Capture the cell that displays the provided text and extract its (X, Y) central coordinate. 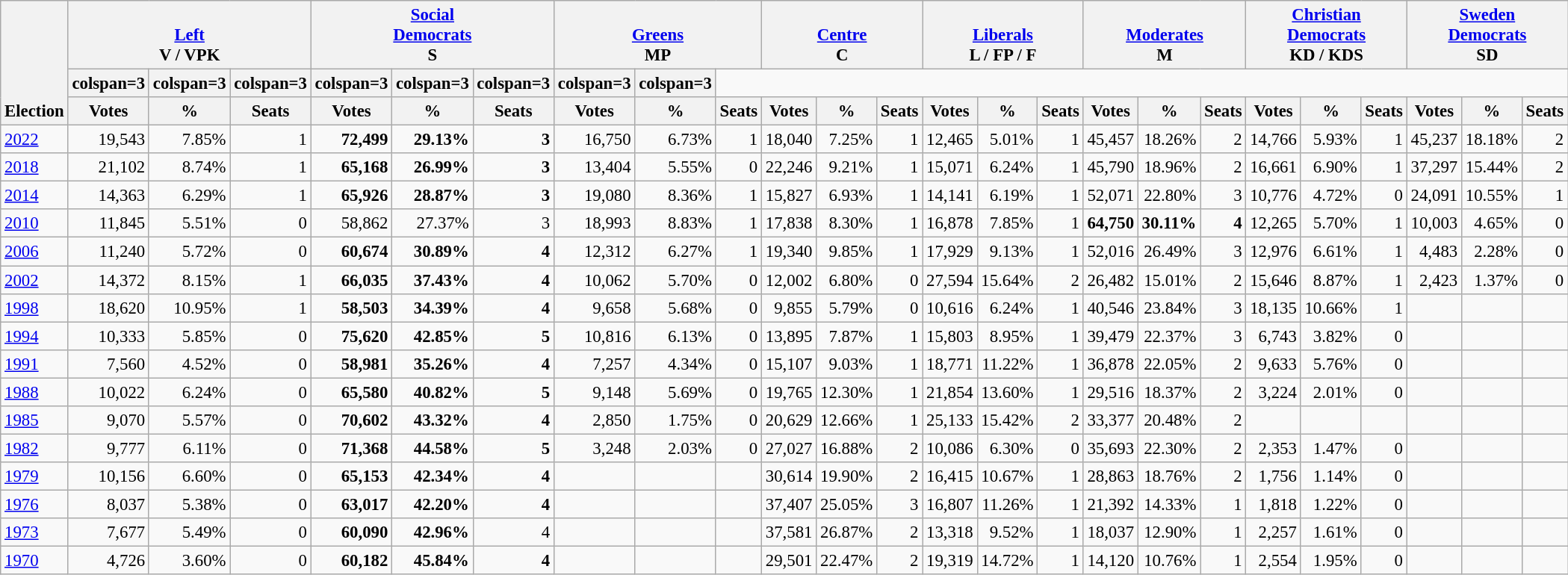
22,246 (789, 167)
22.37% (1168, 336)
19,319 (950, 561)
14,766 (1273, 140)
10,333 (108, 336)
15,827 (789, 196)
7.87% (847, 336)
5.38% (189, 504)
15,803 (950, 336)
26.87% (847, 532)
2,850 (594, 420)
9.03% (847, 364)
40,546 (1110, 308)
10,003 (1434, 223)
18.96% (1168, 167)
1.47% (1331, 448)
65,168 (351, 167)
1.95% (1331, 561)
9,148 (594, 392)
16,807 (950, 504)
SwedenDemocratsSD (1487, 35)
6.90% (1331, 167)
37,297 (1434, 167)
1.37% (1491, 280)
20.48% (1168, 420)
13,318 (950, 532)
26.49% (1168, 252)
4.52% (189, 364)
Election (34, 63)
45.84% (433, 561)
18,037 (1110, 532)
4,726 (108, 561)
72,499 (351, 140)
45,790 (1110, 167)
5.85% (189, 336)
6.30% (1007, 448)
14,363 (108, 196)
5.49% (189, 532)
37.43% (433, 280)
8.30% (847, 223)
44.58% (433, 448)
18,771 (950, 364)
8.74% (189, 167)
58,981 (351, 364)
42.20% (433, 504)
21,854 (950, 392)
21,392 (1110, 504)
52,071 (1110, 196)
19,080 (594, 196)
2,257 (1273, 532)
26,482 (1110, 280)
14,141 (950, 196)
18,993 (594, 223)
37,407 (789, 504)
24,091 (1434, 196)
10,022 (108, 392)
6.60% (189, 476)
8.83% (675, 223)
19.90% (847, 476)
29.13% (433, 140)
5.76% (1331, 364)
12,265 (1273, 223)
60,674 (351, 252)
15,646 (1273, 280)
14.33% (1168, 504)
39,479 (1110, 336)
15.44% (1491, 167)
7,257 (594, 364)
6,743 (1273, 336)
5.68% (675, 308)
43.32% (433, 420)
12.90% (1168, 532)
10.66% (1331, 308)
45,237 (1434, 140)
29,501 (789, 561)
1.61% (1331, 532)
27.37% (433, 223)
5.57% (189, 420)
10,816 (594, 336)
2.03% (675, 448)
1988 (34, 392)
28.87% (433, 196)
22.05% (1168, 364)
10,062 (594, 280)
18,135 (1273, 308)
36,878 (1110, 364)
1994 (34, 336)
71,368 (351, 448)
10,616 (950, 308)
13,895 (789, 336)
19,765 (789, 392)
4,483 (1434, 252)
1.22% (1331, 504)
42.85% (433, 336)
11.22% (1007, 364)
12,002 (789, 280)
19,543 (108, 140)
2,423 (1434, 280)
5.79% (847, 308)
9.21% (847, 167)
6.73% (675, 140)
75,620 (351, 336)
14.72% (1007, 561)
23.84% (1168, 308)
58,503 (351, 308)
1979 (34, 476)
30,614 (789, 476)
2018 (34, 167)
10.95% (189, 308)
6.13% (675, 336)
LiberalsL / FP / F (1003, 35)
70,602 (351, 420)
10.55% (1491, 196)
8.87% (1331, 280)
9.85% (847, 252)
52,016 (1110, 252)
28,863 (1110, 476)
1985 (34, 420)
1982 (34, 448)
2,353 (1273, 448)
15.42% (1007, 420)
8,037 (108, 504)
13.60% (1007, 392)
22.47% (847, 561)
CentreC (841, 35)
22.80% (1168, 196)
SocialDemocratsS (432, 35)
63,017 (351, 504)
13,404 (594, 167)
10,776 (1273, 196)
65,926 (351, 196)
12.66% (847, 420)
30.89% (433, 252)
6.93% (847, 196)
42.96% (433, 532)
7.25% (847, 140)
35,693 (1110, 448)
11,240 (108, 252)
16,661 (1273, 167)
64,750 (1110, 223)
14,372 (108, 280)
60,090 (351, 532)
1.75% (675, 420)
2.01% (1331, 392)
22.30% (1168, 448)
12.30% (847, 392)
ChristianDemocratsKD / KDS (1327, 35)
17,838 (789, 223)
25.05% (847, 504)
9,070 (108, 420)
10,156 (108, 476)
4.34% (675, 364)
7,677 (108, 532)
42.34% (433, 476)
33,377 (1110, 420)
6.19% (1007, 196)
6.80% (847, 280)
8.95% (1007, 336)
19,340 (789, 252)
4.72% (1331, 196)
1,756 (1273, 476)
21,102 (108, 167)
30.11% (1168, 223)
18,040 (789, 140)
1991 (34, 364)
LeftV / VPK (190, 35)
16,415 (950, 476)
12,976 (1273, 252)
3.82% (1331, 336)
10.76% (1168, 561)
15,107 (789, 364)
25,133 (950, 420)
2.28% (1491, 252)
65,580 (351, 392)
18,620 (108, 308)
9.13% (1007, 252)
12,312 (594, 252)
9.52% (1007, 532)
9,658 (594, 308)
27,594 (950, 280)
9,855 (789, 308)
18.26% (1168, 140)
18.18% (1491, 140)
60,182 (351, 561)
8.15% (189, 280)
18.37% (1168, 392)
2022 (34, 140)
6.11% (189, 448)
1,818 (1273, 504)
ModeratesM (1165, 35)
29,516 (1110, 392)
40.82% (433, 392)
3,224 (1273, 392)
1973 (34, 532)
2010 (34, 223)
10,086 (950, 448)
2,554 (1273, 561)
66,035 (351, 280)
10.67% (1007, 476)
6.61% (1331, 252)
5.93% (1331, 140)
1970 (34, 561)
6.29% (189, 196)
16.88% (847, 448)
6.27% (675, 252)
16,878 (950, 223)
2002 (34, 280)
GreensMP (657, 35)
27,027 (789, 448)
5.69% (675, 392)
15.01% (1168, 280)
1976 (34, 504)
9,633 (1273, 364)
16,750 (594, 140)
20,629 (789, 420)
9,777 (108, 448)
37,581 (789, 532)
14,120 (1110, 561)
45,457 (1110, 140)
18.76% (1168, 476)
15,071 (950, 167)
34.39% (433, 308)
2014 (34, 196)
7,560 (108, 364)
65,153 (351, 476)
17,929 (950, 252)
58,862 (351, 223)
5.72% (189, 252)
26.99% (433, 167)
12,465 (950, 140)
2006 (34, 252)
5.51% (189, 223)
1998 (34, 308)
5.01% (1007, 140)
5.55% (675, 167)
15.64% (1007, 280)
35.26% (433, 364)
8.36% (675, 196)
3,248 (594, 448)
1.14% (1331, 476)
11,845 (108, 223)
11.26% (1007, 504)
3.60% (189, 561)
4.65% (1491, 223)
